Return the [X, Y] coordinate for the center point of the cell that contains the specified text.  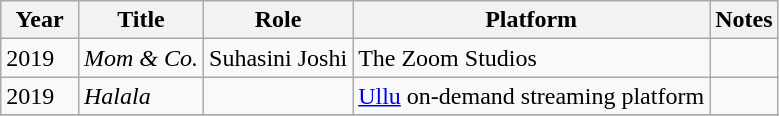
Notes [744, 20]
Platform [532, 20]
Title [140, 20]
Year [40, 20]
Suhasini Joshi [278, 58]
Mom & Co. [140, 58]
The Zoom Studios [532, 58]
Role [278, 20]
Halala [140, 96]
Ullu on-demand streaming platform [532, 96]
